Extract the [X, Y] coordinate from the center of the cell holding the provided text.  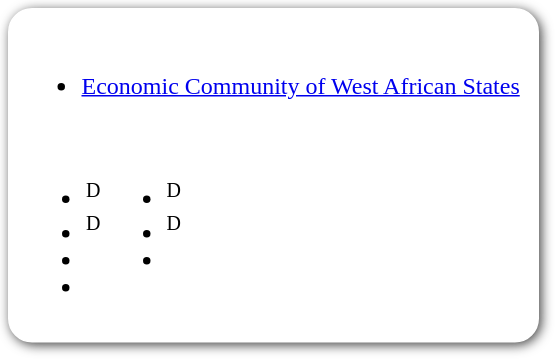
Economic Community of West African States DD D D [270, 175]
DD [62, 226]
D D [144, 226]
